Provide the (X, Y) coordinate of the cell's center where the given text is located.  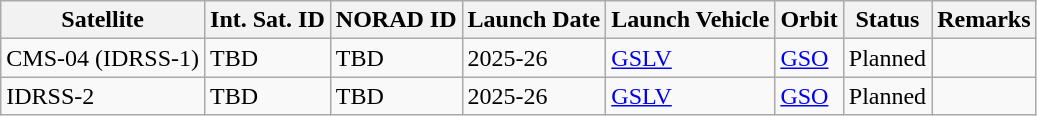
Int. Sat. ID (268, 20)
Satellite (103, 20)
Orbit (809, 20)
Status (887, 20)
Launch Date (534, 20)
Remarks (984, 20)
Launch Vehicle (690, 20)
NORAD ID (396, 20)
IDRSS-2 (103, 96)
CMS-04 (IDRSS-1) (103, 58)
